Pinpoint the cell where the given text exists, returning its [X, Y] midpoint coordinate. 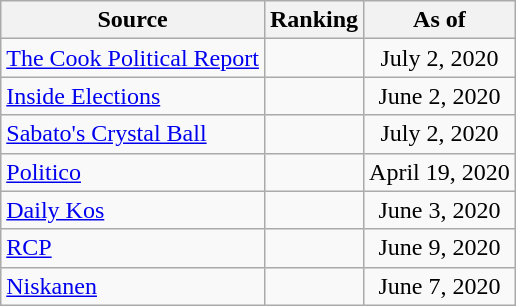
Ranking [314, 20]
June 3, 2020 [440, 210]
April 19, 2020 [440, 172]
Niskanen [133, 286]
Source [133, 20]
June 2, 2020 [440, 96]
Inside Elections [133, 96]
Daily Kos [133, 210]
RCP [133, 248]
Sabato's Crystal Ball [133, 134]
The Cook Political Report [133, 58]
June 7, 2020 [440, 286]
Politico [133, 172]
As of [440, 20]
June 9, 2020 [440, 248]
